Determine the [X, Y] coordinate at the center of the cell enclosing the given text.  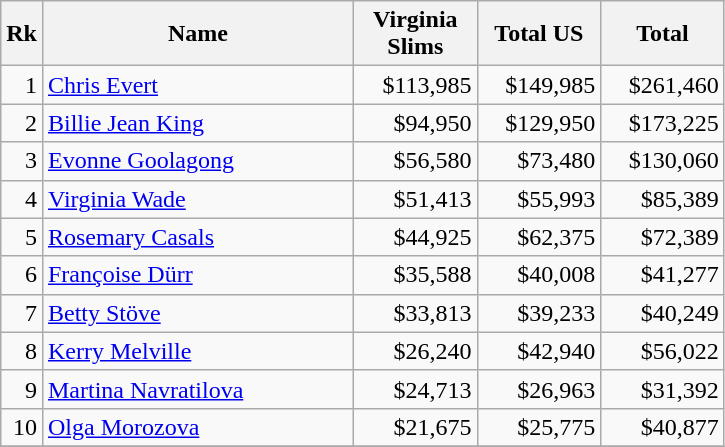
Evonne Goolagong [198, 161]
Betty Stöve [198, 313]
$24,713 [416, 389]
10 [22, 427]
$41,277 [663, 275]
$26,963 [539, 389]
Total [663, 34]
$85,389 [663, 199]
$55,993 [539, 199]
$62,375 [539, 237]
$44,925 [416, 237]
$25,775 [539, 427]
$40,008 [539, 275]
$113,985 [416, 85]
Chris Evert [198, 85]
$21,675 [416, 427]
Françoise Dürr [198, 275]
$51,413 [416, 199]
$42,940 [539, 351]
$94,950 [416, 123]
$26,240 [416, 351]
3 [22, 161]
5 [22, 237]
7 [22, 313]
$35,588 [416, 275]
4 [22, 199]
Name [198, 34]
$40,249 [663, 313]
$40,877 [663, 427]
Total US [539, 34]
$173,225 [663, 123]
$149,985 [539, 85]
$130,060 [663, 161]
6 [22, 275]
Olga Morozova [198, 427]
Rk [22, 34]
Kerry Melville [198, 351]
$129,950 [539, 123]
$33,813 [416, 313]
$39,233 [539, 313]
$72,389 [663, 237]
$56,580 [416, 161]
Virginia Wade [198, 199]
8 [22, 351]
2 [22, 123]
$73,480 [539, 161]
$56,022 [663, 351]
Virginia Slims [416, 34]
Rosemary Casals [198, 237]
$31,392 [663, 389]
9 [22, 389]
$261,460 [663, 85]
Billie Jean King [198, 123]
Martina Navratilova [198, 389]
1 [22, 85]
